Detect which cell encompasses the target text, then output its (X, Y) center coordinate. 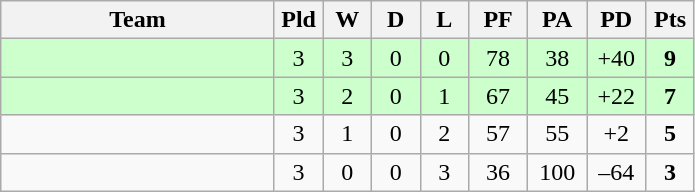
7 (670, 96)
PD (616, 20)
Pld (298, 20)
5 (670, 134)
–64 (616, 172)
45 (558, 96)
9 (670, 58)
+40 (616, 58)
78 (498, 58)
+22 (616, 96)
Pts (670, 20)
L (444, 20)
D (396, 20)
55 (558, 134)
100 (558, 172)
Team (138, 20)
57 (498, 134)
W (348, 20)
38 (558, 58)
PF (498, 20)
36 (498, 172)
PA (558, 20)
67 (498, 96)
+2 (616, 134)
